Search for the cell housing the specified text and yield its (X, Y) center coordinate. 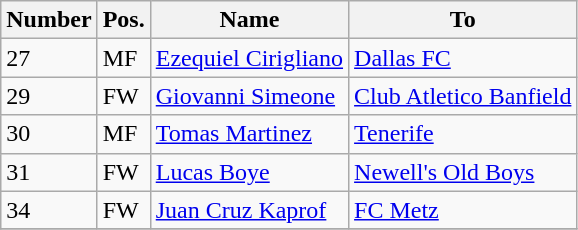
Juan Cruz Kaprof (249, 210)
29 (49, 96)
Name (249, 20)
Lucas Boye (249, 172)
Pos. (124, 20)
Newell's Old Boys (463, 172)
Tenerife (463, 134)
Tomas Martinez (249, 134)
FC Metz (463, 210)
Number (49, 20)
31 (49, 172)
Ezequiel Cirigliano (249, 58)
Dallas FC (463, 58)
34 (49, 210)
Giovanni Simeone (249, 96)
30 (49, 134)
To (463, 20)
27 (49, 58)
Club Atletico Banfield (463, 96)
